Extract the [x, y] coordinate from the center of the cell holding the provided text.  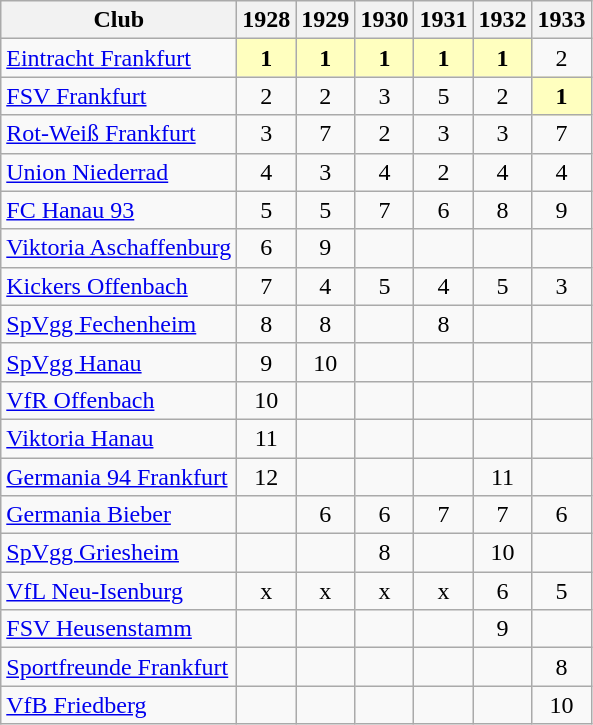
SpVgg Fechenheim [119, 324]
Union Niederrad [119, 172]
FSV Heusenstamm [119, 629]
1932 [502, 20]
1930 [384, 20]
FC Hanau 93 [119, 210]
1931 [444, 20]
VfR Offenbach [119, 400]
12 [266, 477]
Eintracht Frankfurt [119, 58]
Viktoria Hanau [119, 438]
Kickers Offenbach [119, 286]
FSV Frankfurt [119, 96]
Germania 94 Frankfurt [119, 477]
SpVgg Griesheim [119, 553]
Germania Bieber [119, 515]
VfB Friedberg [119, 705]
1933 [562, 20]
Rot-Weiß Frankfurt [119, 134]
Club [119, 20]
Sportfreunde Frankfurt [119, 667]
1929 [326, 20]
SpVgg Hanau [119, 362]
1928 [266, 20]
Viktoria Aschaffenburg [119, 248]
VfL Neu-Isenburg [119, 591]
